Return [X, Y] of the center of cell containing provided text 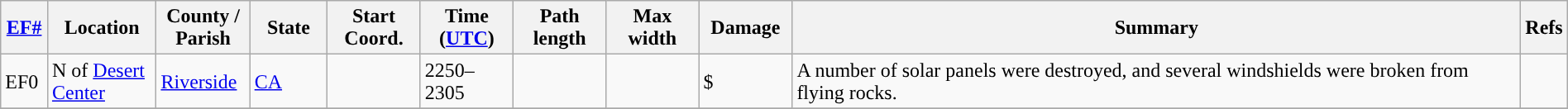
EF0 [25, 81]
Start Coord. [374, 28]
$ [746, 81]
Location [101, 28]
Max width [653, 28]
Time (UTC) [466, 28]
A number of solar panels were destroyed, and several windshields were broken from flying rocks. [1156, 81]
Summary [1156, 28]
Path length [560, 28]
State [289, 28]
EF# [25, 28]
Damage [746, 28]
Refs [1544, 28]
CA [289, 81]
County / Parish [203, 28]
2250–2305 [466, 81]
Riverside [203, 81]
N of Desert Center [101, 81]
